From the cell containing the given text, extract its center point as (x, y) coordinate. 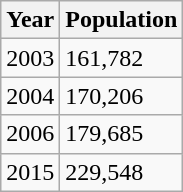
2003 (30, 58)
170,206 (122, 96)
229,548 (122, 172)
Year (30, 20)
2004 (30, 96)
2015 (30, 172)
2006 (30, 134)
Population (122, 20)
179,685 (122, 134)
161,782 (122, 58)
